Capture the cell that displays the provided text and extract its [x, y] central coordinate. 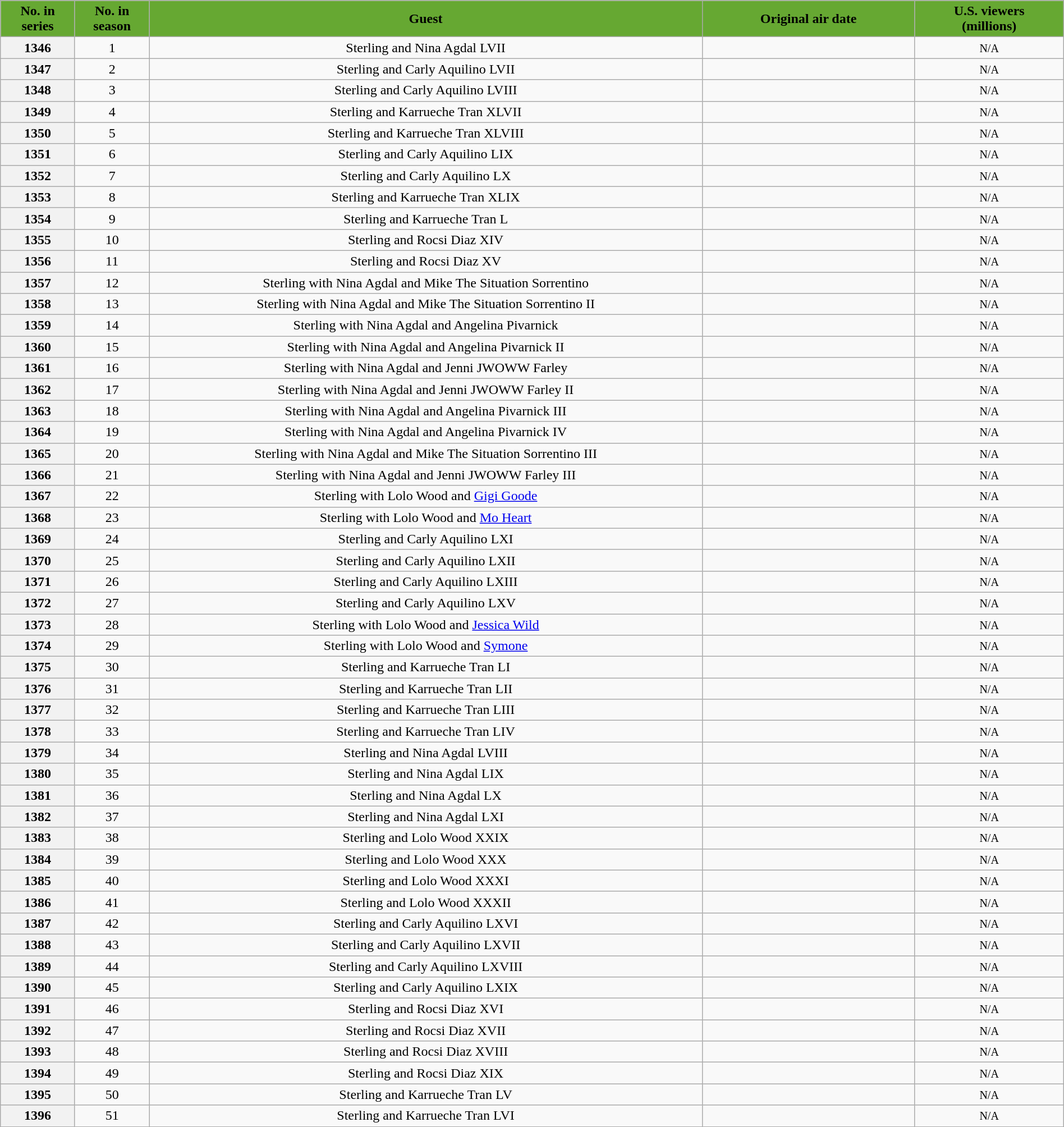
39 [112, 859]
Sterling and Carly Aquilino LXII [425, 560]
Guest [425, 19]
1350 [38, 133]
11 [112, 261]
Sterling with Nina Agdal and Mike The Situation Sorrentino III [425, 453]
24 [112, 539]
21 [112, 475]
5 [112, 133]
6 [112, 154]
1356 [38, 261]
1370 [38, 560]
1396 [38, 1116]
1382 [38, 817]
Sterling with Nina Agdal and Angelina Pivarnick III [425, 411]
Sterling and Nina Agdal LIX [425, 774]
3 [112, 90]
23 [112, 517]
1347 [38, 69]
Original air date [808, 19]
1355 [38, 240]
1379 [38, 753]
1354 [38, 218]
7 [112, 176]
Sterling and Carly Aquilino LXI [425, 539]
1378 [38, 731]
2 [112, 69]
1394 [38, 1073]
18 [112, 411]
1351 [38, 154]
Sterling and Carly Aquilino LXVI [425, 923]
Sterling with Nina Agdal and Mike The Situation Sorrentino [425, 282]
Sterling with Lolo Wood and Gigi Goode [425, 496]
Sterling and Lolo Wood XXX [425, 859]
33 [112, 731]
Sterling and Nina Agdal LVIII [425, 753]
Sterling and Karrueche Tran XLIX [425, 197]
Sterling and Karrueche Tran XLVII [425, 112]
Sterling and Nina Agdal LVII [425, 48]
1362 [38, 390]
1385 [38, 881]
35 [112, 774]
Sterling and Lolo Wood XXXI [425, 881]
Sterling with Lolo Wood and Mo Heart [425, 517]
1346 [38, 48]
25 [112, 560]
1393 [38, 1052]
Sterling with Nina Agdal and Angelina Pivarnick [425, 326]
1367 [38, 496]
45 [112, 988]
Sterling with Nina Agdal and Jenni JWOWW Farley II [425, 390]
49 [112, 1073]
10 [112, 240]
38 [112, 838]
20 [112, 453]
No. inseries [38, 19]
Sterling and Rocsi Diaz XIV [425, 240]
22 [112, 496]
1365 [38, 453]
1386 [38, 902]
Sterling and Carly Aquilino LXVIII [425, 966]
Sterling and Nina Agdal LX [425, 795]
19 [112, 432]
1390 [38, 988]
Sterling and Karrueche Tran LII [425, 689]
Sterling with Nina Agdal and Jenni JWOWW Farley III [425, 475]
Sterling and Lolo Wood XXIX [425, 838]
26 [112, 581]
1 [112, 48]
12 [112, 282]
13 [112, 304]
37 [112, 817]
29 [112, 646]
Sterling and Carly Aquilino LXV [425, 603]
1363 [38, 411]
1357 [38, 282]
1380 [38, 774]
Sterling and Carly Aquilino LVII [425, 69]
1359 [38, 326]
43 [112, 945]
Sterling and Carly Aquilino LXIII [425, 581]
40 [112, 881]
51 [112, 1116]
1383 [38, 838]
1375 [38, 667]
1364 [38, 432]
30 [112, 667]
41 [112, 902]
1360 [38, 347]
Sterling and Carly Aquilino LX [425, 176]
1384 [38, 859]
42 [112, 923]
46 [112, 1009]
No. inseason [112, 19]
Sterling with Lolo Wood and Jessica Wild [425, 625]
Sterling and Carly Aquilino LXIX [425, 988]
Sterling with Nina Agdal and Mike The Situation Sorrentino II [425, 304]
9 [112, 218]
44 [112, 966]
17 [112, 390]
Sterling and Karrueche Tran XLVIII [425, 133]
1377 [38, 710]
50 [112, 1094]
1381 [38, 795]
1388 [38, 945]
47 [112, 1030]
1352 [38, 176]
Sterling with Lolo Wood and Symone [425, 646]
Sterling and Rocsi Diaz XVIII [425, 1052]
Sterling and Carly Aquilino LVIII [425, 90]
14 [112, 326]
Sterling and Rocsi Diaz XIX [425, 1073]
U.S. viewers(millions) [989, 19]
Sterling with Nina Agdal and Angelina Pivarnick IV [425, 432]
1372 [38, 603]
1389 [38, 966]
15 [112, 347]
1373 [38, 625]
Sterling with Nina Agdal and Angelina Pivarnick II [425, 347]
27 [112, 603]
Sterling and Karrueche Tran LIII [425, 710]
Sterling and Karrueche Tran LV [425, 1094]
1366 [38, 475]
Sterling and Rocsi Diaz XVII [425, 1030]
Sterling and Rocsi Diaz XVI [425, 1009]
1395 [38, 1094]
48 [112, 1052]
Sterling and Carly Aquilino LIX [425, 154]
1387 [38, 923]
Sterling and Lolo Wood XXXII [425, 902]
Sterling and Nina Agdal LXI [425, 817]
1391 [38, 1009]
34 [112, 753]
28 [112, 625]
Sterling and Karrueche Tran LIV [425, 731]
1369 [38, 539]
4 [112, 112]
Sterling and Carly Aquilino LXVII [425, 945]
36 [112, 795]
1348 [38, 90]
1374 [38, 646]
Sterling with Nina Agdal and Jenni JWOWW Farley [425, 368]
8 [112, 197]
1376 [38, 689]
Sterling and Karrueche Tran LVI [425, 1116]
1361 [38, 368]
Sterling and Rocsi Diaz XV [425, 261]
1392 [38, 1030]
16 [112, 368]
1349 [38, 112]
1371 [38, 581]
1368 [38, 517]
32 [112, 710]
1358 [38, 304]
Sterling and Karrueche Tran LI [425, 667]
31 [112, 689]
1353 [38, 197]
Sterling and Karrueche Tran L [425, 218]
